Output the (x, y) coordinate of the center of the cell containing the given text.  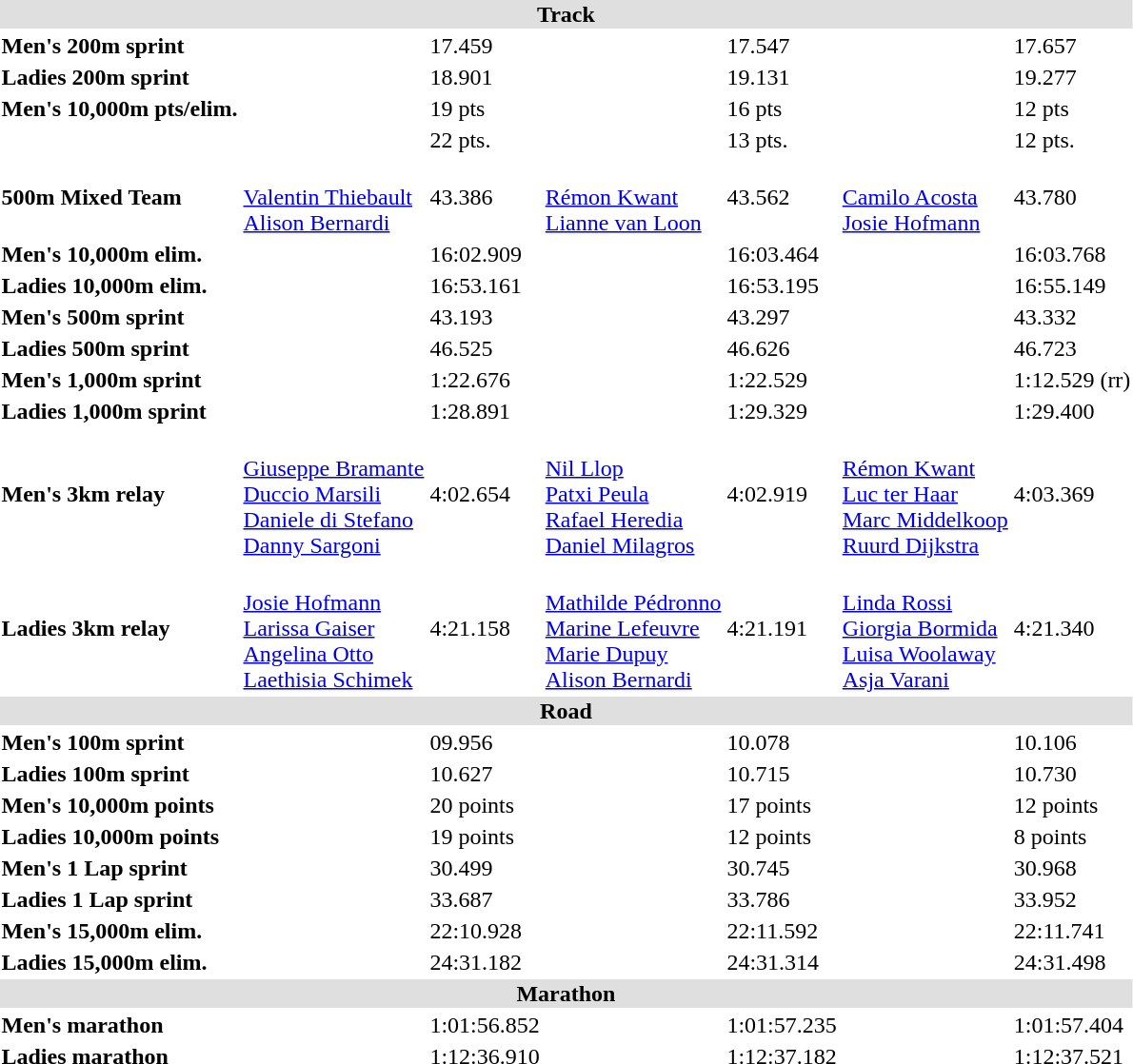
8 points (1072, 837)
24:31.182 (485, 962)
46.525 (485, 348)
Track (566, 14)
Ladies 10,000m points (120, 837)
Men's 10,000m elim. (120, 254)
4:21.158 (485, 628)
10.106 (1072, 742)
30.968 (1072, 868)
13 pts. (782, 140)
16:53.195 (782, 286)
4:02.919 (782, 494)
43.386 (485, 197)
Valentin ThiebaultAlison Bernardi (333, 197)
Men's marathon (120, 1025)
1:12.529 (rr) (1072, 380)
17.657 (1072, 46)
10.730 (1072, 774)
Ladies 3km relay (120, 628)
1:22.529 (782, 380)
33.687 (485, 899)
4:02.654 (485, 494)
Rémon KwantLuc ter HaarMarc MiddelkoopRuurd Dijkstra (925, 494)
16 pts (782, 108)
19 points (485, 837)
1:01:57.404 (1072, 1025)
Ladies 10,000m elim. (120, 286)
Men's 10,000m pts/elim. (120, 108)
43.780 (1072, 197)
Ladies 200m sprint (120, 77)
10.078 (782, 742)
09.956 (485, 742)
4:21.340 (1072, 628)
17.547 (782, 46)
Ladies 100m sprint (120, 774)
24:31.314 (782, 962)
Men's 10,000m points (120, 805)
43.562 (782, 197)
10.627 (485, 774)
19 pts (485, 108)
Men's 3km relay (120, 494)
4:03.369 (1072, 494)
17 points (782, 805)
1:29.400 (1072, 411)
17.459 (485, 46)
16:02.909 (485, 254)
Giuseppe BramanteDuccio MarsiliDaniele di StefanoDanny Sargoni (333, 494)
Men's 1,000m sprint (120, 380)
46.723 (1072, 348)
16:03.768 (1072, 254)
33.952 (1072, 899)
1:01:57.235 (782, 1025)
1:28.891 (485, 411)
Road (566, 711)
22:11.592 (782, 931)
Men's 100m sprint (120, 742)
500m Mixed Team (120, 197)
Linda RossiGiorgia BormidaLuisa WoolawayAsja Varani (925, 628)
30.499 (485, 868)
22:11.741 (1072, 931)
Men's 1 Lap sprint (120, 868)
4:21.191 (782, 628)
30.745 (782, 868)
12 pts (1072, 108)
Ladies 1,000m sprint (120, 411)
Men's 200m sprint (120, 46)
Rémon KwantLianne van Loon (633, 197)
18.901 (485, 77)
1:29.329 (782, 411)
43.297 (782, 317)
Men's 500m sprint (120, 317)
43.193 (485, 317)
19.131 (782, 77)
16:03.464 (782, 254)
Nil LlopPatxi PeulaRafael HerediaDaniel Milagros (633, 494)
20 points (485, 805)
33.786 (782, 899)
16:55.149 (1072, 286)
Mathilde PédronnoMarine LefeuvreMarie DupuyAlison Bernardi (633, 628)
19.277 (1072, 77)
10.715 (782, 774)
1:01:56.852 (485, 1025)
Men's 15,000m elim. (120, 931)
46.626 (782, 348)
16:53.161 (485, 286)
1:22.676 (485, 380)
22:10.928 (485, 931)
24:31.498 (1072, 962)
12 pts. (1072, 140)
Ladies 15,000m elim. (120, 962)
Camilo AcostaJosie Hofmann (925, 197)
Ladies 1 Lap sprint (120, 899)
Marathon (566, 994)
43.332 (1072, 317)
22 pts. (485, 140)
Josie HofmannLarissa GaiserAngelina OttoLaethisia Schimek (333, 628)
Ladies 500m sprint (120, 348)
